Identify which cell holds the provided text, then report its [x, y] central coordinate. 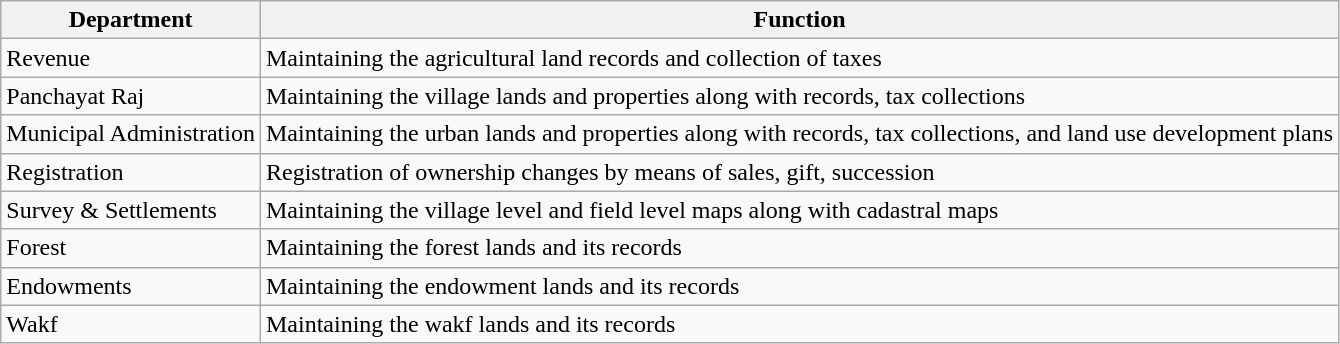
Maintaining the forest lands and its records [799, 248]
Registration [131, 172]
Maintaining the endowment lands and its records [799, 286]
Maintaining the village lands and properties along with records, tax collections [799, 96]
Survey & Settlements [131, 210]
Maintaining the urban lands and properties along with records, tax collections, and land use development plans [799, 134]
Revenue [131, 58]
Municipal Administration [131, 134]
Maintaining the wakf lands and its records [799, 324]
Panchayat Raj [131, 96]
Wakf [131, 324]
Maintaining the agricultural land records and collection of taxes [799, 58]
Forest [131, 248]
Endowments [131, 286]
Function [799, 20]
Department [131, 20]
Maintaining the village level and field level maps along with cadastral maps [799, 210]
Registration of ownership changes by means of sales, gift, succession [799, 172]
